Detect which cell encompasses the target text, then output its (x, y) center coordinate. 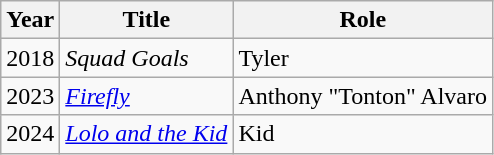
Squad Goals (146, 58)
Year (30, 20)
Anthony "Tonton" Alvaro (363, 96)
2023 (30, 96)
Kid (363, 134)
Tyler (363, 58)
2018 (30, 58)
2024 (30, 134)
Lolo and the Kid (146, 134)
Role (363, 20)
Title (146, 20)
Firefly (146, 96)
